Capture the cell that displays the provided text and extract its (X, Y) central coordinate. 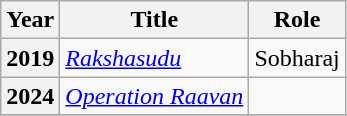
Role (297, 20)
2024 (30, 96)
Sobharaj (297, 58)
2019 (30, 58)
Rakshasudu (154, 58)
Year (30, 20)
Operation Raavan (154, 96)
Title (154, 20)
